Return the [X, Y] coordinate for the center point of the cell that contains the specified text.  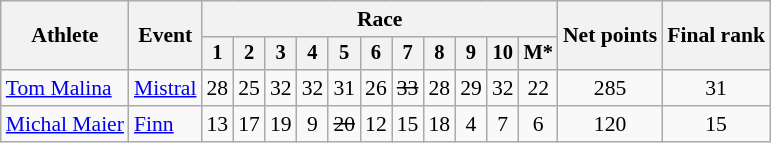
19 [281, 124]
M* [538, 54]
Mistral [165, 88]
1 [217, 54]
22 [538, 88]
5 [344, 54]
29 [471, 88]
120 [610, 124]
25 [249, 88]
3 [281, 54]
2 [249, 54]
17 [249, 124]
Michal Maier [65, 124]
285 [610, 88]
Event [165, 36]
12 [376, 124]
8 [439, 54]
10 [503, 54]
13 [217, 124]
26 [376, 88]
Race [379, 19]
Athlete [65, 36]
18 [439, 124]
Final rank [716, 36]
33 [408, 88]
20 [344, 124]
Tom Malina [65, 88]
Finn [165, 124]
Net points [610, 36]
